Provide the [X, Y] coordinate of the cell's center where the given text is located.  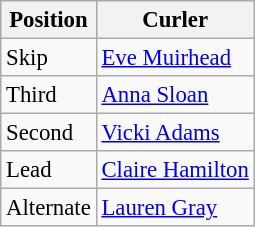
Curler [175, 20]
Third [48, 95]
Lauren Gray [175, 208]
Position [48, 20]
Lead [48, 170]
Alternate [48, 208]
Claire Hamilton [175, 170]
Eve Muirhead [175, 58]
Skip [48, 58]
Vicki Adams [175, 133]
Second [48, 133]
Anna Sloan [175, 95]
